Extract the [x, y] coordinate from the center of the cell holding the provided text.  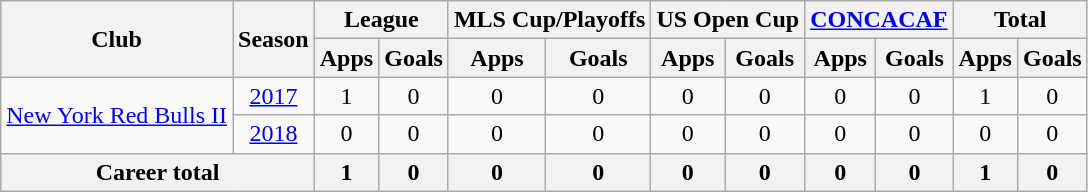
Total [1020, 20]
CONCACAF [879, 20]
2018 [273, 134]
League [381, 20]
New York Red Bulls II [117, 115]
MLS Cup/Playoffs [549, 20]
Season [273, 39]
US Open Cup [728, 20]
Career total [158, 172]
Club [117, 39]
2017 [273, 96]
